Output the (X, Y) coordinate of the center of the cell containing the given text.  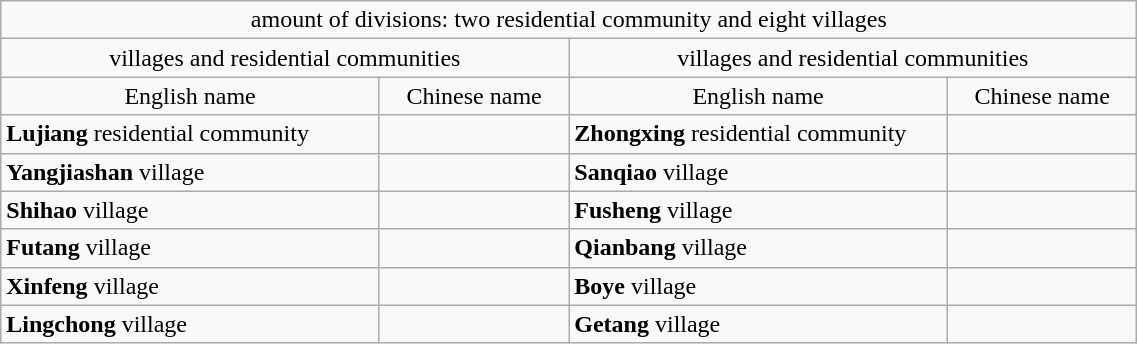
Getang village (758, 324)
Qianbang village (758, 248)
Futang village (190, 248)
amount of divisions: two residential community and eight villages (569, 20)
Lujiang residential community (190, 134)
Fusheng village (758, 210)
Boye village (758, 286)
Xinfeng village (190, 286)
Lingchong village (190, 324)
Shihao village (190, 210)
Zhongxing residential community (758, 134)
Sanqiao village (758, 172)
Yangjiashan village (190, 172)
